Determine the [x, y] coordinate at the center of the cell enclosing the given text.  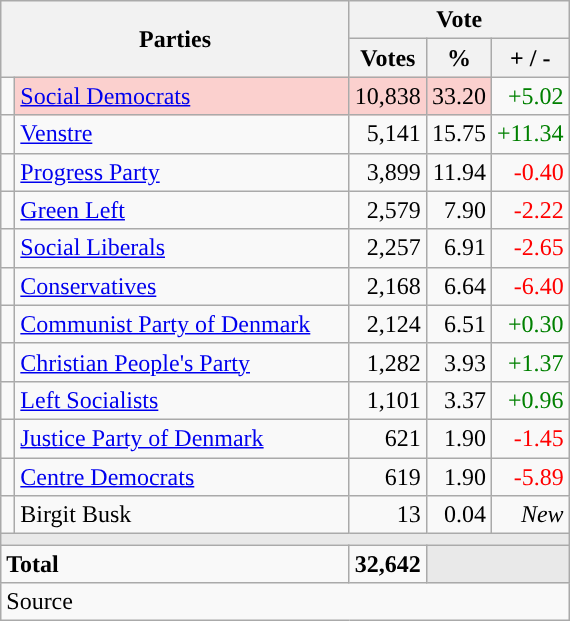
13 [388, 515]
1,101 [388, 400]
Justice Party of Denmark [182, 438]
10,838 [388, 96]
32,642 [388, 564]
1,282 [388, 362]
619 [388, 477]
Total [176, 564]
Vote [459, 20]
+1.37 [530, 362]
6.91 [458, 248]
Progress Party [182, 172]
Centre Democrats [182, 477]
+0.30 [530, 324]
+0.96 [530, 400]
-6.40 [530, 286]
2,168 [388, 286]
-1.45 [530, 438]
Communist Party of Denmark [182, 324]
+5.02 [530, 96]
% [458, 58]
Social Democrats [182, 96]
621 [388, 438]
Green Left [182, 210]
3,899 [388, 172]
2,257 [388, 248]
6.64 [458, 286]
Votes [388, 58]
2,124 [388, 324]
Source [285, 602]
Social Liberals [182, 248]
Venstre [182, 134]
7.90 [458, 210]
0.04 [458, 515]
-0.40 [530, 172]
3.37 [458, 400]
Left Socialists [182, 400]
15.75 [458, 134]
3.93 [458, 362]
+ / - [530, 58]
Birgit Busk [182, 515]
Conservatives [182, 286]
New [530, 515]
Christian People's Party [182, 362]
-5.89 [530, 477]
6.51 [458, 324]
-2.22 [530, 210]
11.94 [458, 172]
-2.65 [530, 248]
33.20 [458, 96]
5,141 [388, 134]
+11.34 [530, 134]
2,579 [388, 210]
Parties [176, 39]
